Output the (X, Y) coordinate of the center of the cell containing the given text.  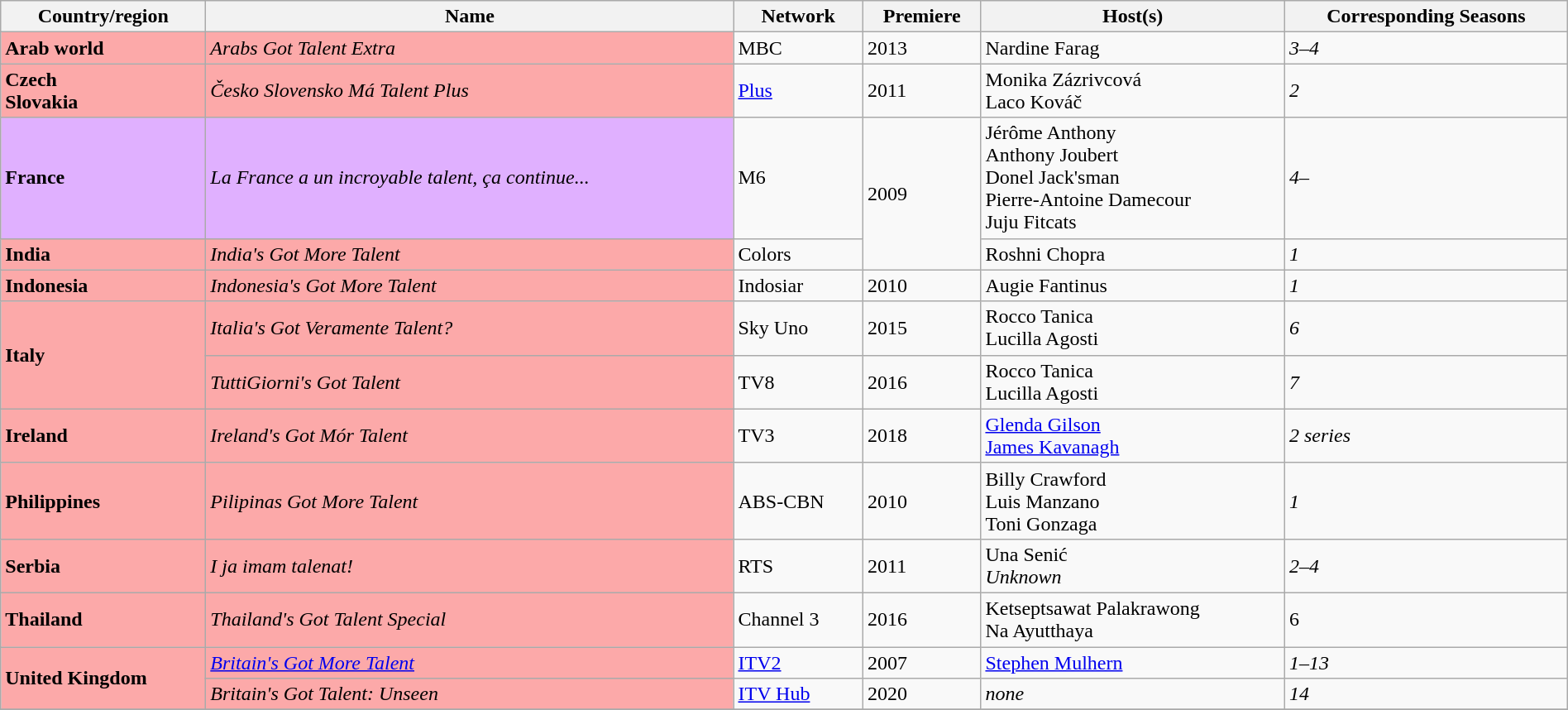
Premiere (921, 17)
Ireland's Got Mór Talent (470, 435)
Country/region (103, 17)
Pilipinas Got More Talent (470, 501)
Sky Uno (798, 328)
Jérôme Anthony Anthony Joubert Donel Jack'sman Pierre-Antoine Damecour Juju Fitcats (1133, 178)
Česko Slovensko Má Talent Plus (470, 91)
TV8 (798, 382)
4– (1426, 178)
1–13 (1426, 663)
Britain's Got Talent: Unseen (470, 694)
I ja imam talenat! (470, 566)
7 (1426, 382)
Arab world (103, 48)
Indosiar (798, 285)
2018 (921, 435)
MBC (798, 48)
Plus (798, 91)
2007 (921, 663)
Thailand's Got Talent Special (470, 619)
CzechSlovakia (103, 91)
Italia's Got Veramente Talent? (470, 328)
ITV2 (798, 663)
TuttiGiorni's Got Talent (470, 382)
Monika Zázrivcová Laco Kováč (1133, 91)
ITV Hub (798, 694)
Name (470, 17)
Indonesia (103, 285)
Roshni Chopra (1133, 254)
Nardine Farag (1133, 48)
M6 (798, 178)
Indonesia's Got More Talent (470, 285)
2009 (921, 194)
14 (1426, 694)
India (103, 254)
France (103, 178)
Britain's Got More Talent (470, 663)
Colors (798, 254)
La France a un incroyable talent, ça continue... (470, 178)
TV3 (798, 435)
Ketseptsawat Palakrawong Na Ayutthaya (1133, 619)
Channel 3 (798, 619)
RTS (798, 566)
Ireland (103, 435)
2015 (921, 328)
Stephen Mulhern (1133, 663)
United Kingdom (103, 679)
Serbia (103, 566)
Arabs Got Talent Extra (470, 48)
2020 (921, 694)
Una Senić Unknown (1133, 566)
2–4 (1426, 566)
2013 (921, 48)
Augie Fantinus (1133, 285)
2 series (1426, 435)
Thailand (103, 619)
Host(s) (1133, 17)
ABS-CBN (798, 501)
Glenda GilsonJames Kavanagh (1133, 435)
Italy (103, 355)
2 (1426, 91)
India's Got More Talent (470, 254)
none (1133, 694)
3–4 (1426, 48)
Network (798, 17)
Philippines (103, 501)
Corresponding Seasons (1426, 17)
Billy CrawfordLuis ManzanoToni Gonzaga (1133, 501)
